Provide the [X, Y] coordinate of the cell's center where the given text is located.  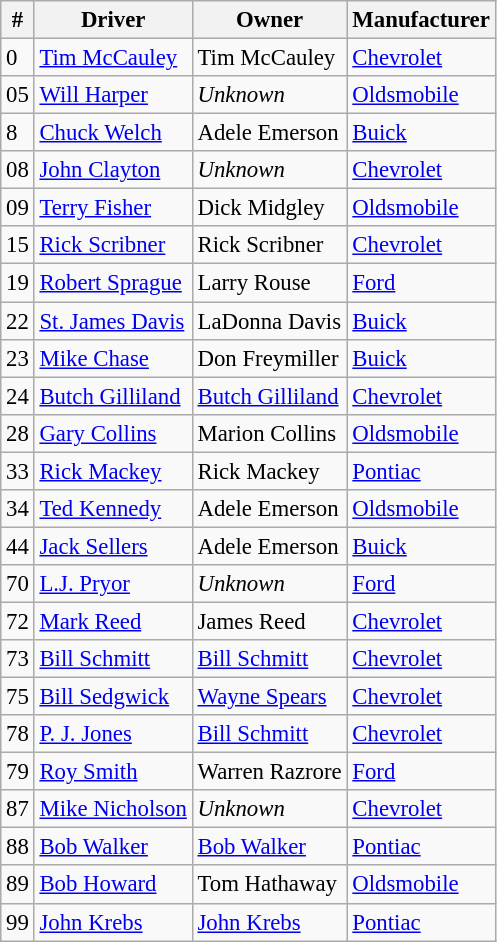
Chuck Welch [113, 133]
33 [18, 471]
Manufacturer [421, 20]
Gary Collins [113, 433]
87 [18, 809]
24 [18, 396]
Roy Smith [113, 772]
70 [18, 584]
09 [18, 208]
Warren Razrore [270, 772]
28 [18, 433]
15 [18, 245]
L.J. Pryor [113, 584]
Marion Collins [270, 433]
19 [18, 283]
Mike Chase [113, 358]
Don Freymiller [270, 358]
James Reed [270, 621]
P. J. Jones [113, 734]
73 [18, 659]
Bill Sedgwick [113, 697]
89 [18, 885]
08 [18, 170]
Jack Sellers [113, 546]
Will Harper [113, 95]
Ted Kennedy [113, 509]
Robert Sprague [113, 283]
75 [18, 697]
Dick Midgley [270, 208]
Wayne Spears [270, 697]
79 [18, 772]
0 [18, 58]
Mike Nicholson [113, 809]
05 [18, 95]
22 [18, 321]
8 [18, 133]
Terry Fisher [113, 208]
88 [18, 847]
Bob Howard [113, 885]
John Clayton [113, 170]
Larry Rouse [270, 283]
St. James Davis [113, 321]
Driver [113, 20]
78 [18, 734]
34 [18, 509]
72 [18, 621]
Owner [270, 20]
Tom Hathaway [270, 885]
LaDonna Davis [270, 321]
# [18, 20]
44 [18, 546]
23 [18, 358]
99 [18, 922]
Mark Reed [113, 621]
